Determine the [x, y] coordinate at the center of the cell enclosing the given text.  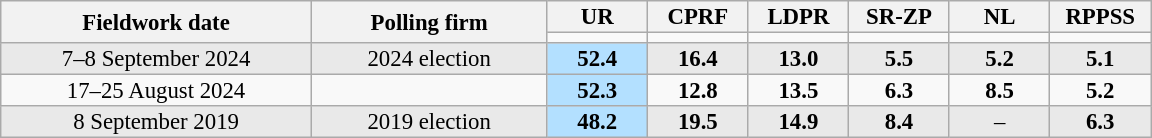
19.5 [698, 122]
8 September 2019 [156, 122]
2019 election [429, 122]
12.8 [698, 91]
Polling firm [429, 22]
UR [598, 17]
– [1000, 122]
2024 election [429, 59]
14.9 [798, 122]
LDPR [798, 17]
48.2 [598, 122]
16.4 [698, 59]
7–8 September 2024 [156, 59]
Fieldwork date [156, 22]
13.0 [798, 59]
CPRF [698, 17]
8.4 [900, 122]
52.3 [598, 91]
8.5 [1000, 91]
NL [1000, 17]
RPPSS [1100, 17]
5.5 [900, 59]
52.4 [598, 59]
SR-ZP [900, 17]
5.1 [1100, 59]
17–25 August 2024 [156, 91]
13.5 [798, 91]
